Search for the cell housing the specified text and yield its (X, Y) center coordinate. 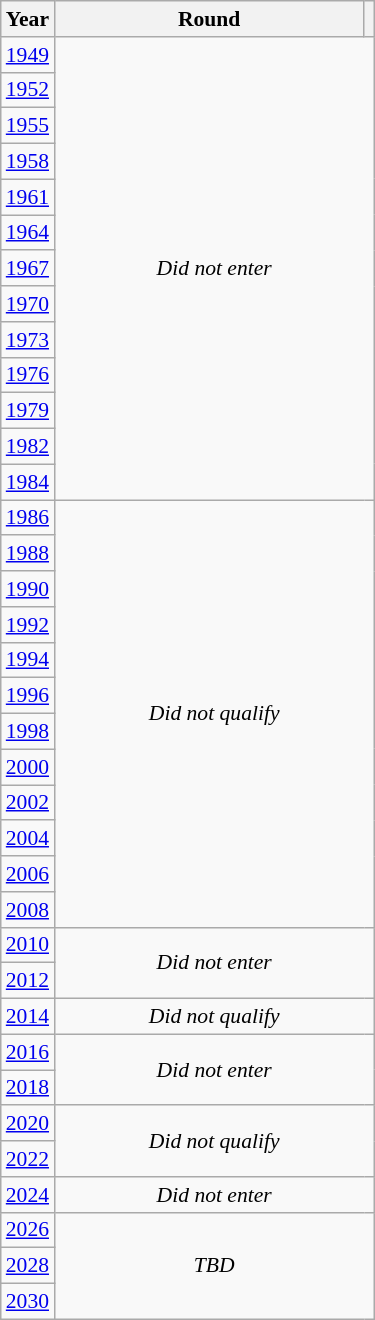
2016 (28, 1052)
1992 (28, 625)
2002 (28, 803)
1952 (28, 90)
2028 (28, 1266)
2018 (28, 1088)
2004 (28, 839)
1955 (28, 126)
1967 (28, 269)
TBD (214, 1266)
1973 (28, 340)
2010 (28, 945)
1970 (28, 304)
2008 (28, 910)
1961 (28, 197)
1984 (28, 482)
2020 (28, 1124)
1990 (28, 589)
2030 (28, 1302)
1994 (28, 660)
2026 (28, 1230)
1964 (28, 233)
1979 (28, 411)
Year (28, 19)
1976 (28, 375)
2022 (28, 1159)
1982 (28, 447)
2024 (28, 1195)
2000 (28, 767)
2012 (28, 981)
1986 (28, 518)
1958 (28, 162)
1996 (28, 696)
2014 (28, 1017)
1998 (28, 732)
1949 (28, 55)
2006 (28, 874)
1988 (28, 554)
Round (209, 19)
